Output the (x, y) coordinate of the center of the cell containing the given text.  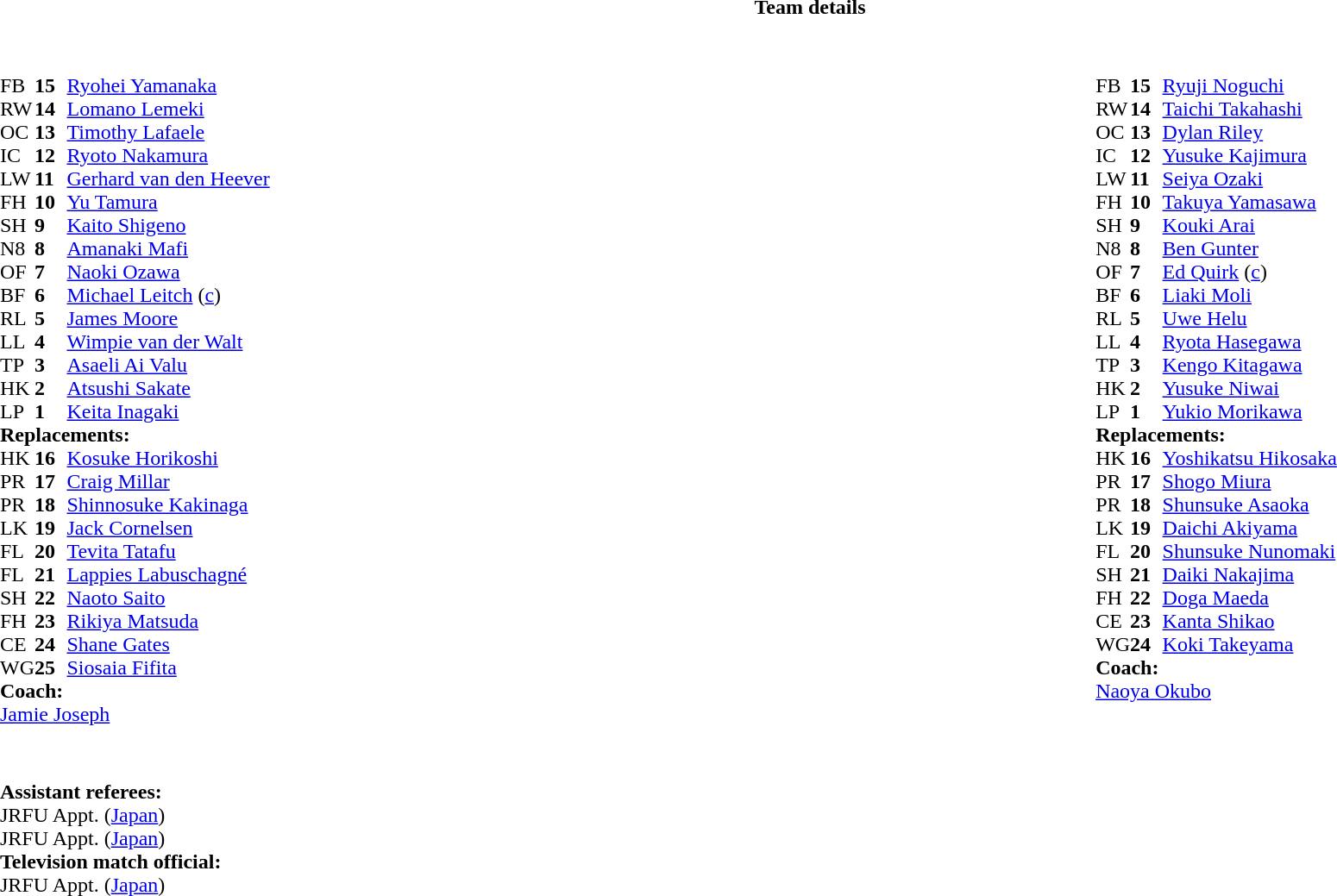
Yoshikatsu Hikosaka (1250, 459)
Ryota Hasegawa (1250, 341)
Koki Takeyama (1250, 645)
Kouki Arai (1250, 226)
Craig Millar (167, 481)
Dylan Riley (1250, 133)
Liaki Moli (1250, 295)
Yusuke Niwai (1250, 388)
Asaeli Ai Valu (167, 366)
Ed Quirk (c) (1250, 273)
Timothy Lafaele (167, 133)
Yusuke Kajimura (1250, 155)
Ryohei Yamanaka (167, 86)
Ryoto Nakamura (167, 155)
Doga Maeda (1250, 598)
Rikiya Matsuda (167, 621)
Kaito Shigeno (167, 226)
Shunsuke Nunomaki (1250, 552)
Lomano Lemeki (167, 109)
Wimpie van der Walt (167, 341)
Naoya Okubo (1216, 692)
Jamie Joseph (135, 714)
Atsushi Sakate (167, 388)
Kanta Shikao (1250, 621)
Shogo Miura (1250, 481)
James Moore (167, 319)
Michael Leitch (c) (167, 295)
Lappies Labuschagné (167, 574)
Amanaki Mafi (167, 248)
Ryuji Noguchi (1250, 86)
Takuya Yamasawa (1250, 202)
Yukio Morikawa (1250, 412)
Siosaia Fifita (167, 667)
Keita Inagaki (167, 412)
Kengo Kitagawa (1250, 366)
Kosuke Horikoshi (167, 459)
Taichi Takahashi (1250, 109)
Seiya Ozaki (1250, 179)
Gerhard van den Heever (167, 179)
Daiki Nakajima (1250, 574)
Daichi Akiyama (1250, 528)
Jack Cornelsen (167, 528)
Shunsuke Asaoka (1250, 505)
Shane Gates (167, 645)
Ben Gunter (1250, 248)
25 (51, 667)
Tevita Tatafu (167, 552)
Naoki Ozawa (167, 273)
Yu Tamura (167, 202)
Naoto Saito (167, 598)
Shinnosuke Kakinaga (167, 505)
Uwe Helu (1250, 319)
